Scan for the cell matching the given text and deliver its (X, Y) coordinate at center. 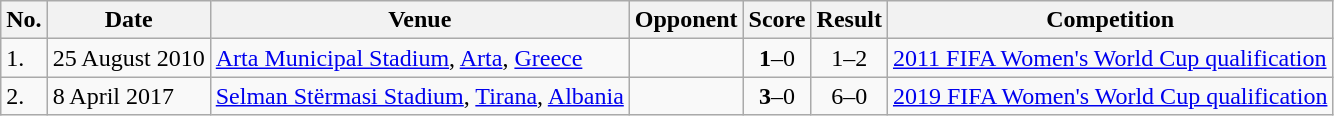
1–0 (777, 58)
25 August 2010 (128, 58)
Arta Municipal Stadium, Arta, Greece (420, 58)
3–0 (777, 96)
Opponent (686, 20)
1–2 (849, 58)
Selman Stërmasi Stadium, Tirana, Albania (420, 96)
No. (24, 20)
Date (128, 20)
Result (849, 20)
Competition (1110, 20)
Venue (420, 20)
2019 FIFA Women's World Cup qualification (1110, 96)
8 April 2017 (128, 96)
2. (24, 96)
1. (24, 58)
6–0 (849, 96)
2011 FIFA Women's World Cup qualification (1110, 58)
Score (777, 20)
